Scan for the cell matching the given text and deliver its (X, Y) coordinate at center. 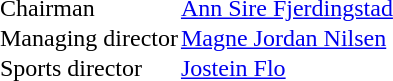
Magne Jordan Nilsen (287, 38)
Managing director (89, 38)
